Locate the cell with the specified text and output its [X, Y] center coordinate. 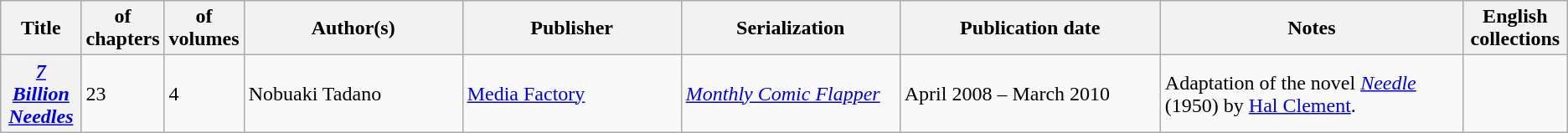
Author(s) [353, 28]
Publication date [1030, 28]
Nobuaki Tadano [353, 94]
23 [122, 94]
of chapters [122, 28]
Publisher [571, 28]
English collections [1514, 28]
Serialization [791, 28]
Adaptation of the novel Needle (1950) by Hal Clement. [1312, 94]
4 [204, 94]
Notes [1312, 28]
Monthly Comic Flapper [791, 94]
Media Factory [571, 94]
April 2008 – March 2010 [1030, 94]
7 Billion Needles [41, 94]
Title [41, 28]
of volumes [204, 28]
